Find where the given text appears and provide that cell's center as (X, Y) coordinate. 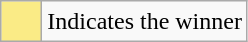
Indicates the winner (145, 22)
